For the text-containing cell, return its midpoint in [X, Y] coordinate format. 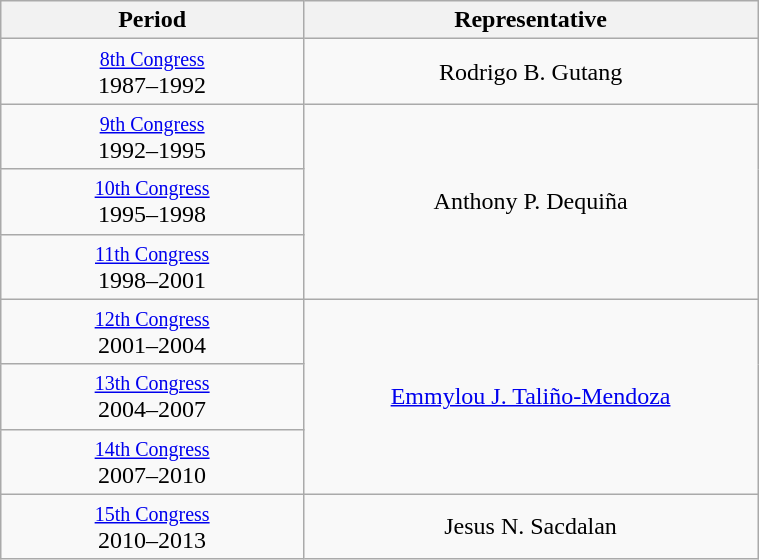
Emmylou J. Taliño-Mendoza [530, 396]
Representative [530, 20]
14th Congress2007–2010 [152, 462]
Rodrigo B. Gutang [530, 72]
8th Congress1987–1992 [152, 72]
12th Congress2001–2004 [152, 332]
Period [152, 20]
10th Congress1995–1998 [152, 202]
15th Congress2010–2013 [152, 526]
Jesus N. Sacdalan [530, 526]
Anthony P. Dequiña [530, 202]
9th Congress1992–1995 [152, 136]
13th Congress2004–2007 [152, 396]
11th Congress1998–2001 [152, 266]
